Detect which cell encompasses the target text, then output its [x, y] center coordinate. 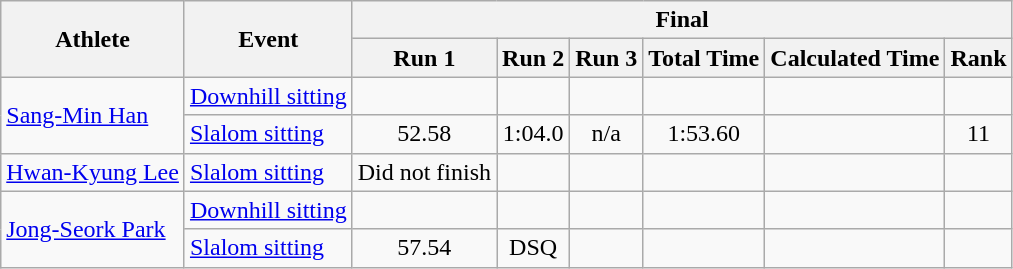
Run 3 [606, 58]
Hwan-Kyung Lee [93, 172]
Athlete [93, 39]
Rank [978, 58]
Sang-Min Han [93, 115]
Event [268, 39]
DSQ [534, 248]
Total Time [704, 58]
n/a [606, 134]
Did not finish [424, 172]
52.58 [424, 134]
11 [978, 134]
Run 2 [534, 58]
57.54 [424, 248]
1:53.60 [704, 134]
Final [682, 20]
Jong-Seork Park [93, 229]
Calculated Time [855, 58]
Run 1 [424, 58]
1:04.0 [534, 134]
